Identify which cell holds the provided text, then report its [x, y] central coordinate. 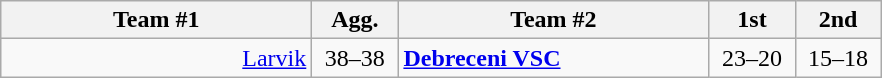
1st [752, 20]
15–18 [838, 58]
2nd [838, 20]
Agg. [355, 20]
38–38 [355, 58]
Debreceni VSC [554, 58]
Team #1 [156, 20]
Team #2 [554, 20]
Larvik [156, 58]
23–20 [752, 58]
